Pinpoint the cell where the given text exists, returning its [X, Y] midpoint coordinate. 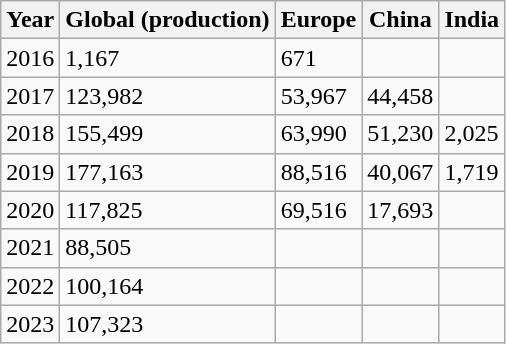
53,967 [318, 96]
88,516 [318, 172]
51,230 [400, 134]
2020 [30, 210]
107,323 [168, 324]
India [472, 20]
2017 [30, 96]
Global (production) [168, 20]
2019 [30, 172]
117,825 [168, 210]
2023 [30, 324]
2,025 [472, 134]
2016 [30, 58]
Europe [318, 20]
1,719 [472, 172]
1,167 [168, 58]
88,505 [168, 248]
671 [318, 58]
2021 [30, 248]
40,067 [400, 172]
17,693 [400, 210]
69,516 [318, 210]
155,499 [168, 134]
Year [30, 20]
2022 [30, 286]
177,163 [168, 172]
2018 [30, 134]
123,982 [168, 96]
China [400, 20]
44,458 [400, 96]
63,990 [318, 134]
100,164 [168, 286]
